Capture the cell that displays the provided text and extract its [X, Y] central coordinate. 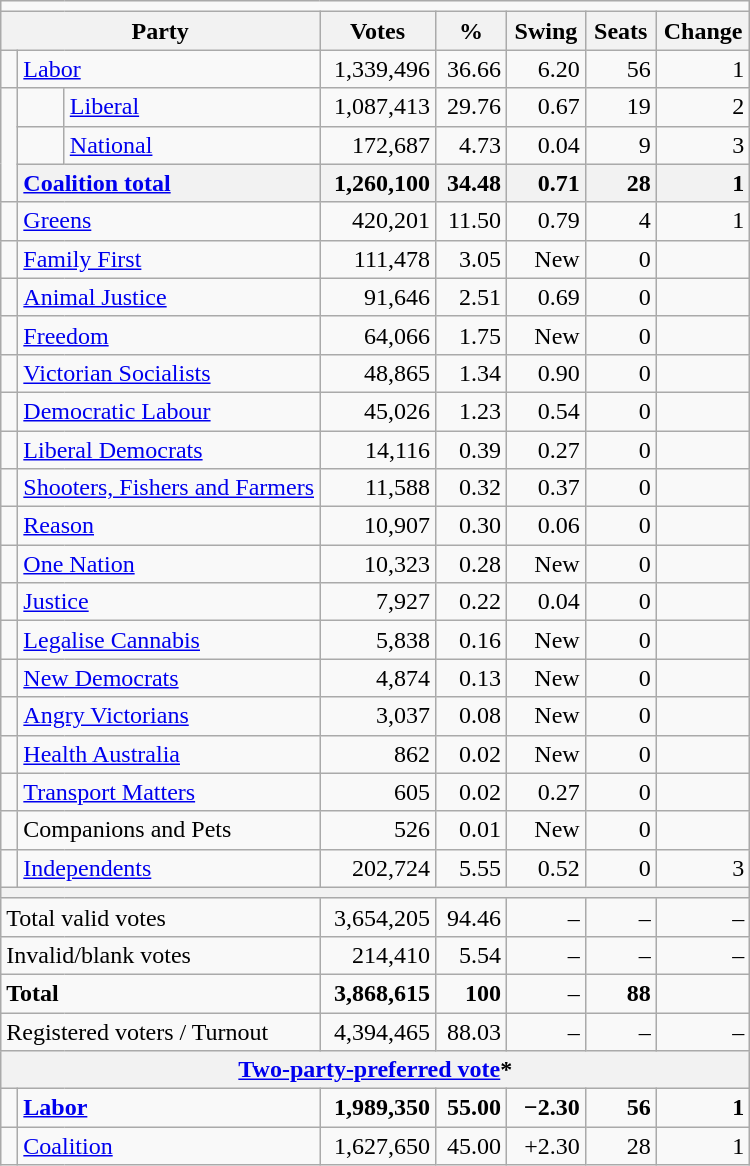
29.76 [472, 107]
55.00 [472, 1108]
Justice [169, 602]
91,646 [378, 297]
0.52 [546, 868]
Coalition [169, 1146]
45,026 [378, 411]
0.30 [472, 526]
88.03 [472, 1031]
172,687 [378, 145]
19 [620, 107]
Companions and Pets [169, 830]
0.13 [472, 678]
1.23 [472, 411]
0.16 [472, 640]
Votes [378, 31]
48,865 [378, 373]
Swing [546, 31]
Animal Justice [169, 297]
−2.30 [546, 1108]
0.22 [472, 602]
64,066 [378, 335]
111,478 [378, 259]
2 [703, 107]
94.46 [472, 917]
1.34 [472, 373]
34.48 [472, 183]
862 [378, 754]
0.67 [546, 107]
4.73 [472, 145]
0.32 [472, 488]
Transport Matters [169, 792]
3,868,615 [378, 993]
6.20 [546, 69]
88 [620, 993]
Invalid/blank votes [160, 955]
202,724 [378, 868]
Party [160, 31]
0.39 [472, 449]
One Nation [169, 564]
Coalition total [169, 183]
0.37 [546, 488]
5.54 [472, 955]
Liberal Democrats [169, 449]
1.75 [472, 335]
214,410 [378, 955]
10,323 [378, 564]
0.90 [546, 373]
4 [620, 221]
14,116 [378, 449]
11.50 [472, 221]
9 [620, 145]
0.79 [546, 221]
4,874 [378, 678]
2.51 [472, 297]
5.55 [472, 868]
0.08 [472, 716]
Liberal [192, 107]
Freedom [169, 335]
605 [378, 792]
420,201 [378, 221]
0.69 [546, 297]
0.06 [546, 526]
Democratic Labour [169, 411]
36.66 [472, 69]
10,907 [378, 526]
1,627,650 [378, 1146]
Independents [169, 868]
Family First [169, 259]
+2.30 [546, 1146]
Reason [169, 526]
Two-party-preferred vote* [376, 1070]
Change [703, 31]
Total valid votes [160, 917]
0.01 [472, 830]
0.71 [546, 183]
45.00 [472, 1146]
5,838 [378, 640]
0.54 [546, 411]
Victorian Socialists [169, 373]
4,394,465 [378, 1031]
Shooters, Fishers and Farmers [169, 488]
3,037 [378, 716]
11,588 [378, 488]
1,260,100 [378, 183]
% [472, 31]
Greens [169, 221]
0.28 [472, 564]
1,339,496 [378, 69]
1,989,350 [378, 1108]
Total [160, 993]
National [192, 145]
Health Australia [169, 754]
Angry Victorians [169, 716]
Legalise Cannabis [169, 640]
3.05 [472, 259]
Seats [620, 31]
100 [472, 993]
3,654,205 [378, 917]
Registered voters / Turnout [160, 1031]
7,927 [378, 602]
526 [378, 830]
1,087,413 [378, 107]
New Democrats [169, 678]
